Return the [x, y] coordinate for the center point of the cell that contains the specified text.  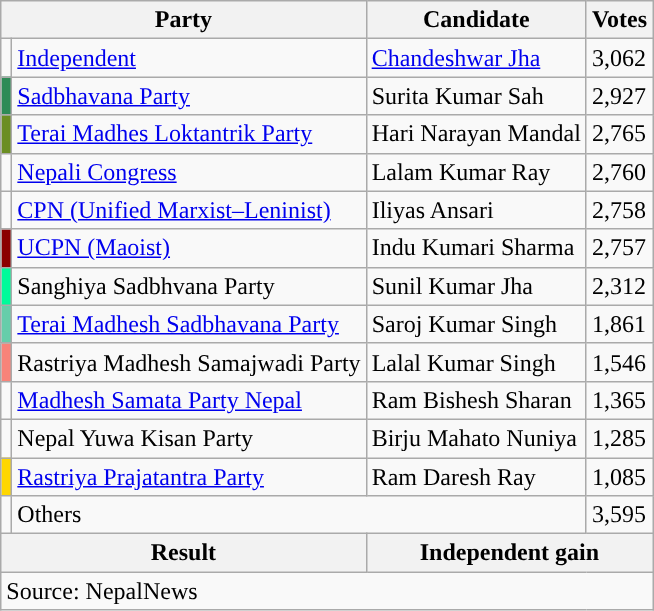
Iliyas Ansari [476, 210]
UCPN (Maoist) [189, 248]
2,758 [619, 210]
Source: NepalNews [327, 591]
Rastriya Prajatantra Party [189, 477]
Birju Mahato Nuniya [476, 438]
Ram Bishesh Sharan [476, 400]
Sunil Kumar Jha [476, 286]
Independent gain [509, 553]
Madhesh Samata Party Nepal [189, 400]
2,765 [619, 134]
Terai Madhes Loktantrik Party [189, 134]
1,861 [619, 324]
Hari Narayan Mandal [476, 134]
Indu Kumari Sharma [476, 248]
1,085 [619, 477]
Nepali Congress [189, 172]
2,312 [619, 286]
3,595 [619, 515]
Nepal Yuwa Kisan Party [189, 438]
1,285 [619, 438]
Terai Madhesh Sadbhavana Party [189, 324]
Votes [619, 20]
Surita Kumar Sah [476, 96]
Sadbhavana Party [189, 96]
1,546 [619, 362]
Sanghiya Sadbhvana Party [189, 286]
1,365 [619, 400]
Party [184, 20]
Independent [189, 58]
3,062 [619, 58]
Rastriya Madhesh Samajwadi Party [189, 362]
Chandeshwar Jha [476, 58]
CPN (Unified Marxist–Leninist) [189, 210]
Candidate [476, 20]
Others [300, 515]
2,760 [619, 172]
Saroj Kumar Singh [476, 324]
Result [184, 553]
Ram Daresh Ray [476, 477]
2,927 [619, 96]
Lalal Kumar Singh [476, 362]
Lalam Kumar Ray [476, 172]
2,757 [619, 248]
